Locate the cell with the specified text and output its (x, y) center coordinate. 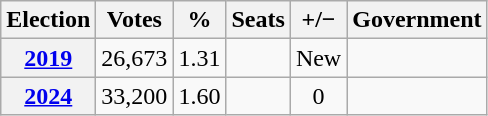
26,673 (134, 58)
33,200 (134, 96)
Seats (258, 20)
New (318, 58)
2019 (48, 58)
+/− (318, 20)
% (200, 20)
1.60 (200, 96)
2024 (48, 96)
Government (417, 20)
Votes (134, 20)
1.31 (200, 58)
0 (318, 96)
Election (48, 20)
